Output the [X, Y] coordinate of the center of the cell containing the given text.  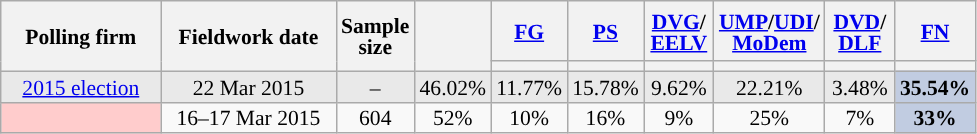
10% [529, 118]
Fieldwork date [248, 36]
– [375, 86]
UMP/UDI/MoDem [770, 31]
16% [606, 118]
7% [860, 118]
35.54% [935, 86]
25% [770, 118]
604 [375, 118]
11.77% [529, 86]
DVD/DLF [860, 31]
52% [452, 118]
2015 election [81, 86]
Polling firm [81, 36]
46.02% [452, 86]
DVG/EELV [679, 31]
FN [935, 31]
9% [679, 118]
FG [529, 31]
15.78% [606, 86]
3.48% [860, 86]
9.62% [679, 86]
Samplesize [375, 36]
PS [606, 31]
22 Mar 2015 [248, 86]
22.21% [770, 86]
16–17 Mar 2015 [248, 118]
33% [935, 118]
